From the cell containing the given text, extract its center point as (X, Y) coordinate. 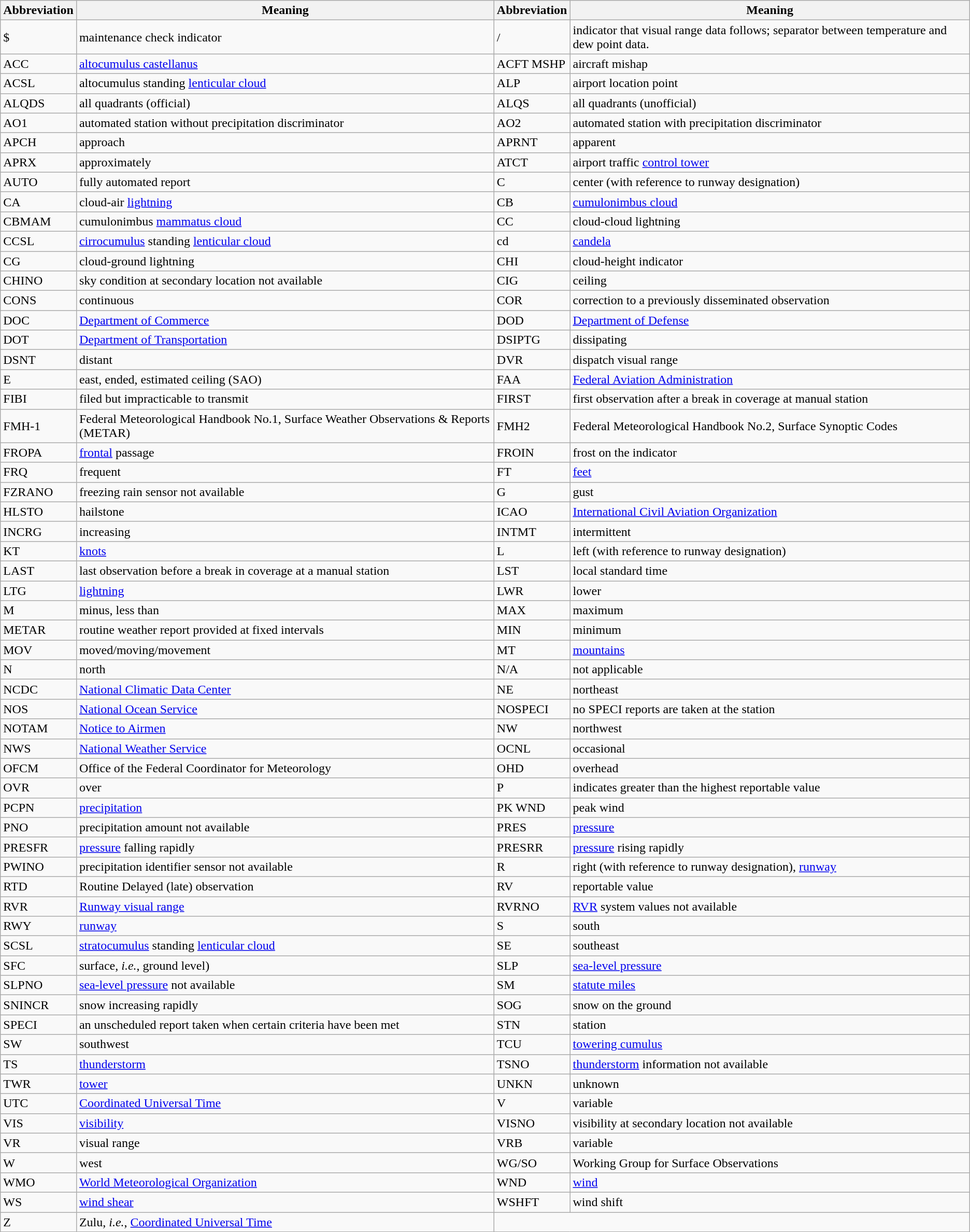
LAST (38, 571)
last observation before a break in coverage at a manual station (285, 571)
PNO (38, 827)
NE (532, 689)
DVR (532, 360)
cumulonimbus mammatus cloud (285, 221)
peak wind (770, 808)
first observation after a break in coverage at manual station (770, 399)
SPECI (38, 1025)
RV (532, 886)
UTC (38, 1103)
AO1 (38, 123)
FRQ (38, 472)
continuous (285, 301)
OHD (532, 768)
southwest (285, 1044)
PK WND (532, 808)
wind shift (770, 1202)
Federal Meteorological Handbook No.2, Surface Synoptic Codes (770, 426)
automated station with precipitation discriminator (770, 123)
pressure rising rapidly (770, 847)
cd (532, 241)
reportable value (770, 886)
CONS (38, 301)
WG/SO (532, 1163)
APRNT (532, 143)
lower (770, 590)
maintenance check indicator (285, 37)
N (38, 670)
precipitation (285, 808)
WS (38, 1202)
FZRANO (38, 492)
AO2 (532, 123)
METAR (38, 630)
SW (38, 1044)
unknown (770, 1084)
CB (532, 202)
occasional (770, 748)
gust (770, 492)
ATCT (532, 162)
SE (532, 946)
wind (770, 1182)
sea-level pressure not available (285, 985)
frost on the indicator (770, 452)
automated station without precipitation discriminator (285, 123)
RVRNO (532, 907)
MIN (532, 630)
AUTO (38, 182)
apparent (770, 143)
FMH2 (532, 426)
E (38, 379)
over (285, 788)
west (285, 1163)
Office of the Federal Coordinator for Meteorology (285, 768)
C (532, 182)
indicates greater than the highest reportable value (770, 788)
SOG (532, 1005)
M (38, 611)
an unscheduled report taken when certain criteria have been met (285, 1025)
visibility (285, 1123)
maximum (770, 611)
NW (532, 729)
Federal Aviation Administration (770, 379)
thunderstorm information not available (770, 1064)
pressure falling rapidly (285, 847)
frontal passage (285, 452)
VRB (532, 1143)
TSNO (532, 1064)
hailstone (285, 512)
northeast (770, 689)
W (38, 1163)
National Weather Service (285, 748)
National Ocean Service (285, 709)
International Civil Aviation Organization (770, 512)
Working Group for Surface Observations (770, 1163)
candela (770, 241)
left (with reference to runway designation) (770, 551)
APRX (38, 162)
HLSTO (38, 512)
SLP (532, 966)
routine weather report provided at fixed intervals (285, 630)
SCSL (38, 946)
intermittent (770, 531)
precipitation amount not available (285, 827)
thunderstorm (285, 1064)
WMO (38, 1182)
NOS (38, 709)
Department of Defense (770, 320)
NWS (38, 748)
sky condition at secondary location not available (285, 281)
Coordinated Universal Time (285, 1103)
sea-level pressure (770, 966)
TWR (38, 1084)
precipitation identifier sensor not available (285, 867)
distant (285, 360)
APCH (38, 143)
CA (38, 202)
all quadrants (unofficial) (770, 103)
SNINCR (38, 1005)
LST (532, 571)
ICAO (532, 512)
statute miles (770, 985)
DOC (38, 320)
Federal Meteorological Handbook No.1, Surface Weather Observations & Reports (METAR) (285, 426)
visibility at secondary location not available (770, 1123)
FAA (532, 379)
snow increasing rapidly (285, 1005)
center (with reference to runway designation) (770, 182)
ALP (532, 83)
indicator that visual range data follows; separator between temperature and dew point data. (770, 37)
station (770, 1025)
WSHFT (532, 1202)
pressure (770, 827)
wind shear (285, 1202)
DSIPTG (532, 340)
surface, i.e., ground level) (285, 966)
VIS (38, 1123)
southeast (770, 946)
frequent (285, 472)
Department of Commerce (285, 320)
TS (38, 1064)
CC (532, 221)
WND (532, 1182)
Department of Transportation (285, 340)
National Climatic Data Center (285, 689)
DOD (532, 320)
cumulonimbus cloud (770, 202)
cloud-ground lightning (285, 261)
CCSL (38, 241)
CG (38, 261)
overhead (770, 768)
N/A (532, 670)
ALQDS (38, 103)
local standard time (770, 571)
northwest (770, 729)
Notice to Airmen (285, 729)
visual range (285, 1143)
Zulu, i.e., Coordinated Universal Time (285, 1222)
ACFT MSHP (532, 64)
cloud-height indicator (770, 261)
CIG (532, 281)
LTG (38, 590)
OFCM (38, 768)
cloud-air lightning (285, 202)
all quadrants (official) (285, 103)
CBMAM (38, 221)
snow on the ground (770, 1005)
DSNT (38, 360)
CHINO (38, 281)
north (285, 670)
south (770, 926)
airport location point (770, 83)
VR (38, 1143)
$ (38, 37)
RVR system values not available (770, 907)
KT (38, 551)
tower (285, 1084)
filed but impracticable to transmit (285, 399)
DOT (38, 340)
FROPA (38, 452)
PRESFR (38, 847)
right (with reference to runway designation), runway (770, 867)
RTD (38, 886)
SM (532, 985)
Z (38, 1222)
PCPN (38, 808)
ACC (38, 64)
east, ended, estimated ceiling (SAO) (285, 379)
dispatch visual range (770, 360)
MT (532, 650)
UNKN (532, 1084)
approximately (285, 162)
Routine Delayed (late) observation (285, 886)
altocumulus castellanus (285, 64)
feet (770, 472)
cirrocumulus standing lenticular cloud (285, 241)
World Meteorological Organization (285, 1182)
altocumulus standing lenticular cloud (285, 83)
FT (532, 472)
PWINO (38, 867)
lightning (285, 590)
FIBI (38, 399)
FIRST (532, 399)
freezing rain sensor not available (285, 492)
VISNO (532, 1123)
OCNL (532, 748)
NOSPECI (532, 709)
SFC (38, 966)
P (532, 788)
airport traffic control tower (770, 162)
MAX (532, 611)
Runway visual range (285, 907)
fully automated report (285, 182)
not applicable (770, 670)
S (532, 926)
stratocumulus standing lenticular cloud (285, 946)
L (532, 551)
FROIN (532, 452)
RWY (38, 926)
cloud-cloud lightning (770, 221)
minimum (770, 630)
minus, less than (285, 611)
V (532, 1103)
LWR (532, 590)
moved/moving/movement (285, 650)
COR (532, 301)
correction to a previously disseminated observation (770, 301)
MOV (38, 650)
runway (285, 926)
aircraft mishap (770, 64)
ceiling (770, 281)
ACSL (38, 83)
RVR (38, 907)
INCRG (38, 531)
towering cumulus (770, 1044)
increasing (285, 531)
SLPNO (38, 985)
NCDC (38, 689)
STN (532, 1025)
OVR (38, 788)
approach (285, 143)
no SPECI reports are taken at the station (770, 709)
ALQS (532, 103)
PRESRR (532, 847)
TCU (532, 1044)
/ (532, 37)
PRES (532, 827)
INTMT (532, 531)
knots (285, 551)
NOTAM (38, 729)
dissipating (770, 340)
R (532, 867)
G (532, 492)
mountains (770, 650)
CHI (532, 261)
FMH-1 (38, 426)
